Output the (X, Y) coordinate of the center of the cell containing the given text.  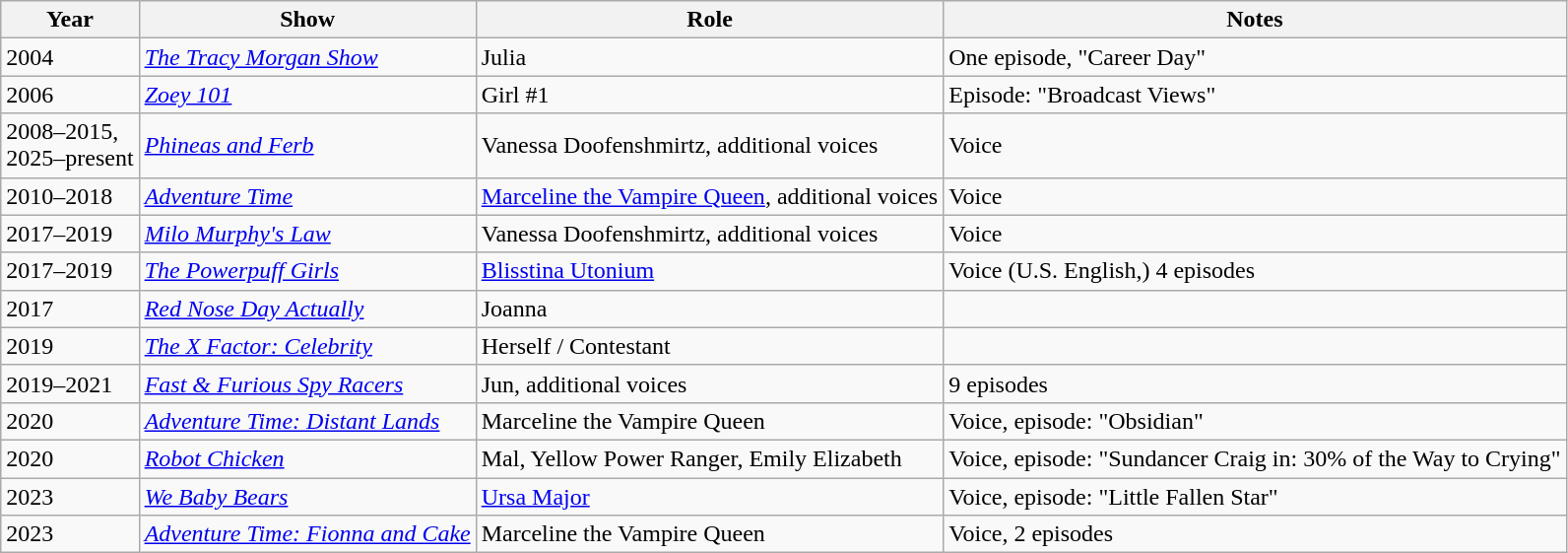
Voice, episode: "Obsidian" (1255, 421)
Voice, episode: "Sundancer Craig in: 30% of the Way to Crying" (1255, 458)
Red Nose Day Actually (307, 309)
2017 (70, 309)
Blisstina Utonium (709, 271)
Voice (U.S. English,) 4 episodes (1255, 271)
The Powerpuff Girls (307, 271)
2006 (70, 95)
Fast & Furious Spy Racers (307, 383)
Episode: "Broadcast Views" (1255, 95)
Voice, 2 episodes (1255, 534)
2019–2021 (70, 383)
9 episodes (1255, 383)
Role (709, 20)
2004 (70, 57)
2008–2015,2025–present (70, 146)
Marceline the Vampire Queen, additional voices (709, 196)
Notes (1255, 20)
Year (70, 20)
Adventure Time: Fionna and Cake (307, 534)
We Baby Bears (307, 496)
Robot Chicken (307, 458)
Jun, additional voices (709, 383)
The X Factor: Celebrity (307, 346)
Joanna (709, 309)
2010–2018 (70, 196)
Girl #1 (709, 95)
Show (307, 20)
Adventure Time: Distant Lands (307, 421)
Julia (709, 57)
One episode, "Career Day" (1255, 57)
The Tracy Morgan Show (307, 57)
Mal, Yellow Power Ranger, Emily Elizabeth (709, 458)
Ursa Major (709, 496)
Herself / Contestant (709, 346)
Voice, episode: "Little Fallen Star" (1255, 496)
2019 (70, 346)
Adventure Time (307, 196)
Phineas and Ferb (307, 146)
Zoey 101 (307, 95)
Milo Murphy's Law (307, 234)
